Pinpoint the cell where the given text exists, returning its (x, y) midpoint coordinate. 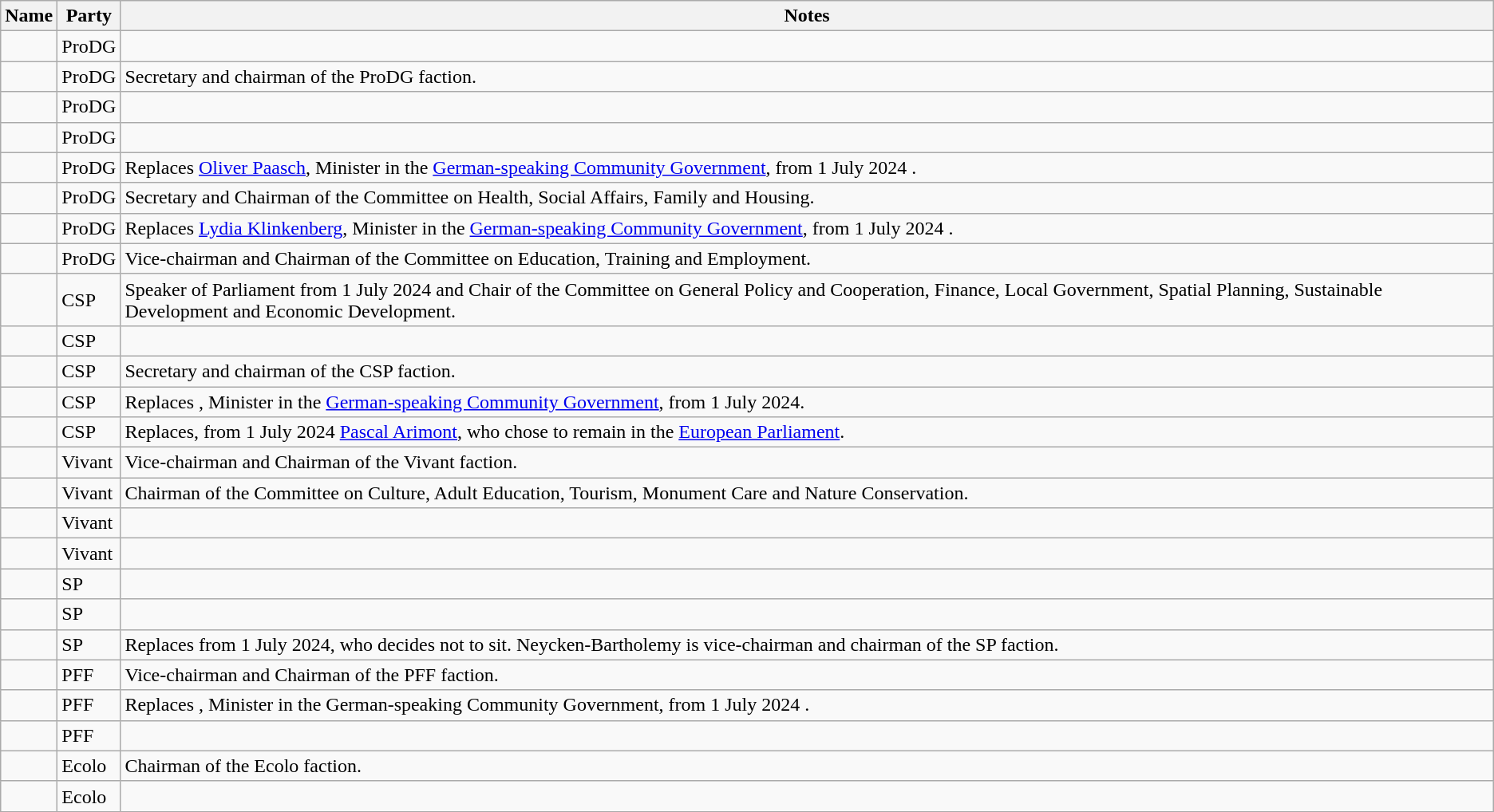
Secretary and chairman of the ProDG faction. (807, 77)
Chairman of the Committee on Culture, Adult Education, Tourism, Monument Care and Nature Conservation. (807, 493)
Chairman of the Ecolo faction. (807, 766)
Replaces, from 1 July 2024 Pascal Arimont, who chose to remain in the European Parliament. (807, 432)
Secretary and chairman of the CSP faction. (807, 371)
Replaces from 1 July 2024, who decides not to sit. Neycken-Bartholemy is vice-chairman and chairman of the SP faction. (807, 644)
Vice-chairman and Chairman of the PFF faction. (807, 675)
Party (89, 16)
Vice-chairman and Chairman of the Committee on Education, Training and Employment. (807, 258)
Secretary and Chairman of the Committee on Health, Social Affairs, Family and Housing. (807, 198)
Vice-chairman and Chairman of the Vivant faction. (807, 463)
Replaces Oliver Paasch, Minister in the German-speaking Community Government, from 1 July 2024 . (807, 168)
Notes (807, 16)
Replaces , Minister in the German-speaking Community Government, from 1 July 2024. (807, 401)
Replaces , Minister in the German-speaking Community Government, from 1 July 2024 . (807, 705)
Replaces Lydia Klinkenberg, Minister in the German-speaking Community Government, from 1 July 2024 . (807, 228)
Name (29, 16)
